Capture the cell that displays the provided text and extract its (X, Y) central coordinate. 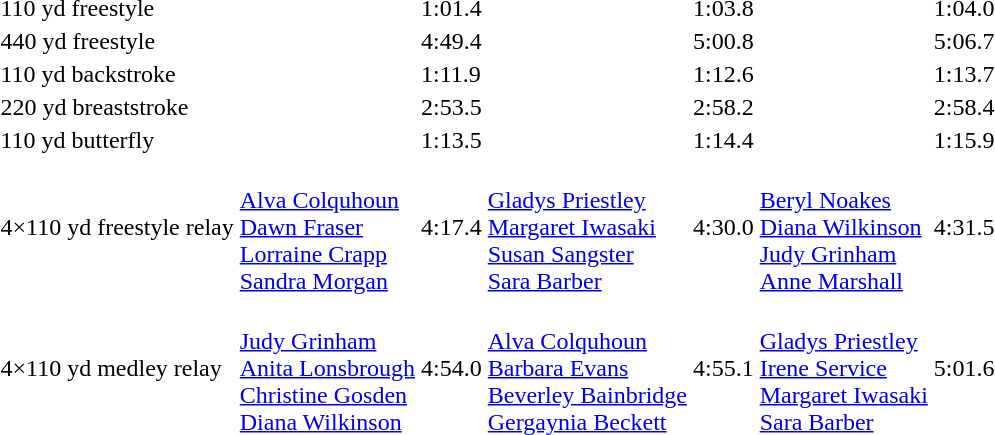
Alva ColquhounDawn FraserLorraine CrappSandra Morgan (327, 227)
4:17.4 (452, 227)
Gladys PriestleyMargaret IwasakiSusan SangsterSara Barber (587, 227)
Beryl NoakesDiana WilkinsonJudy GrinhamAnne Marshall (844, 227)
5:00.8 (723, 41)
1:13.5 (452, 140)
1:11.9 (452, 74)
1:14.4 (723, 140)
1:12.6 (723, 74)
2:53.5 (452, 107)
4:49.4 (452, 41)
4:30.0 (723, 227)
2:58.2 (723, 107)
